Locate the cell with the specified text and output its [X, Y] center coordinate. 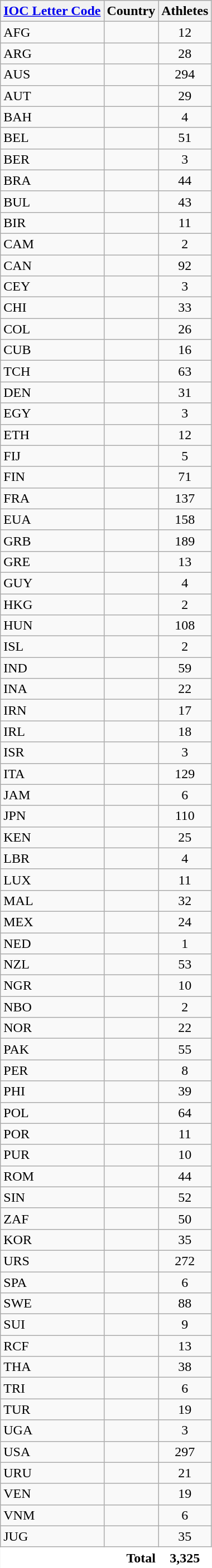
DEN [52, 392]
189 [185, 540]
LBR [52, 858]
PHI [52, 1092]
HUN [52, 626]
108 [185, 626]
FRA [52, 498]
AUS [52, 75]
NGR [52, 986]
59 [185, 668]
IND [52, 668]
URS [52, 1261]
ISR [52, 753]
IRN [52, 710]
UGA [52, 1431]
JUG [52, 1536]
AUT [52, 96]
ARG [52, 53]
TRI [52, 1388]
FIJ [52, 456]
43 [185, 201]
PER [52, 1070]
POL [52, 1113]
137 [185, 498]
ZAF [52, 1218]
39 [185, 1092]
Country [131, 11]
158 [185, 519]
1 [185, 943]
88 [185, 1304]
16 [185, 350]
53 [185, 965]
28 [185, 53]
SPA [52, 1282]
29 [185, 96]
71 [185, 477]
JPN [52, 816]
50 [185, 1218]
32 [185, 901]
POR [52, 1134]
SUI [52, 1325]
GRB [52, 540]
LUX [52, 879]
110 [185, 816]
HKG [52, 604]
COL [52, 329]
17 [185, 710]
PUR [52, 1155]
NED [52, 943]
NBO [52, 1007]
Athletes [185, 11]
BAH [52, 117]
SIN [52, 1197]
52 [185, 1197]
31 [185, 392]
FIN [52, 477]
24 [185, 922]
PAK [52, 1049]
TUR [52, 1409]
CUB [52, 350]
INA [52, 689]
BEL [52, 138]
CHI [52, 308]
CAM [52, 244]
RCF [52, 1346]
272 [185, 1261]
BER [52, 159]
5 [185, 456]
25 [185, 837]
297 [185, 1452]
GRE [52, 562]
JAM [52, 795]
Total [79, 1557]
MEX [52, 922]
KEN [52, 837]
55 [185, 1049]
GUY [52, 583]
51 [185, 138]
38 [185, 1367]
ITA [52, 774]
NZL [52, 965]
129 [185, 774]
VEN [52, 1494]
CEY [52, 287]
CAN [52, 266]
NOR [52, 1028]
IRL [52, 731]
EUA [52, 519]
26 [185, 329]
IOC Letter Code [52, 11]
33 [185, 308]
9 [185, 1325]
21 [185, 1473]
64 [185, 1113]
KOR [52, 1240]
92 [185, 266]
SWE [52, 1304]
ETH [52, 435]
MAL [52, 901]
ROM [52, 1176]
BIR [52, 223]
TCH [52, 371]
THA [52, 1367]
294 [185, 75]
BUL [52, 201]
8 [185, 1070]
ISL [52, 647]
URU [52, 1473]
USA [52, 1452]
BRA [52, 180]
AFG [52, 32]
EGY [52, 414]
VNM [52, 1515]
63 [185, 371]
18 [185, 731]
3,325 [185, 1557]
